Scan for the cell matching the given text and deliver its (X, Y) coordinate at center. 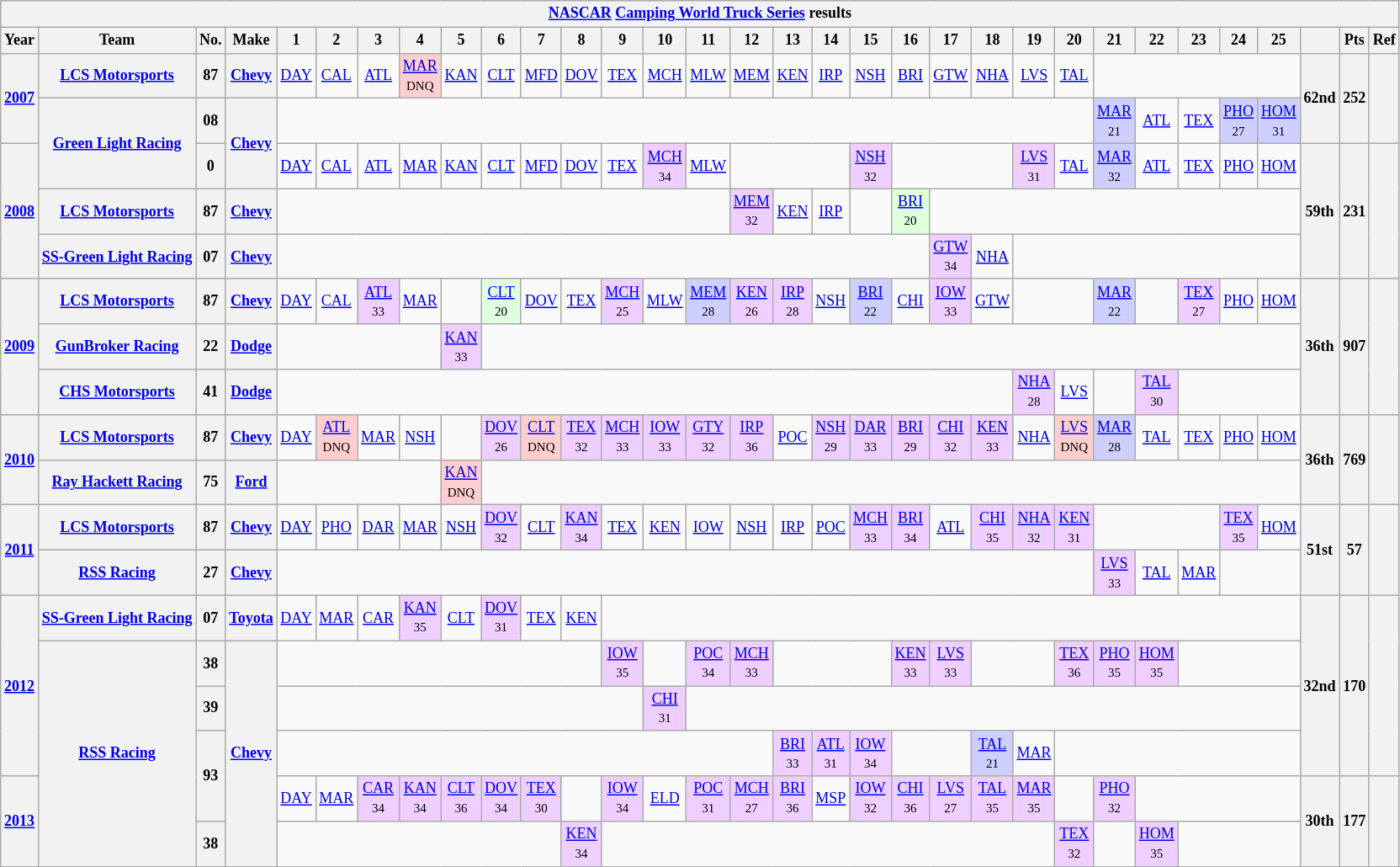
16 (910, 40)
39 (210, 708)
No. (210, 40)
BRI34 (910, 528)
CHI35 (993, 528)
NHA32 (1034, 528)
TEX36 (1074, 663)
TAL21 (993, 753)
Pts (1355, 40)
IRP36 (751, 437)
18 (993, 40)
BRI (910, 76)
MCH27 (751, 799)
LVS31 (1034, 166)
5 (461, 40)
9 (623, 40)
NSH29 (831, 437)
POC31 (708, 799)
11 (708, 40)
ATLDNQ (337, 437)
KEN34 (581, 844)
NHA28 (1034, 392)
MAR28 (1115, 437)
Team (116, 40)
14 (831, 40)
IRP28 (793, 301)
PHO27 (1238, 121)
59th (1319, 210)
POC34 (708, 663)
2013 (20, 822)
2 (337, 40)
19 (1034, 40)
CHI31 (665, 708)
30th (1319, 822)
CAR (379, 618)
32nd (1319, 685)
PHO35 (1115, 663)
252 (1355, 98)
10 (665, 40)
TAL35 (993, 799)
DOV34 (501, 799)
IOW32 (871, 799)
Make (251, 40)
NSH32 (871, 166)
BRI36 (793, 799)
MEM28 (708, 301)
GTY32 (708, 437)
2010 (20, 460)
177 (1355, 822)
3 (379, 40)
12 (751, 40)
1 (296, 40)
Ray Hackett Racing (116, 482)
CHS Motorsports (116, 392)
TEX30 (541, 799)
15 (871, 40)
170 (1355, 685)
IOW (708, 528)
CHI36 (910, 799)
BRI22 (871, 301)
ELD (665, 799)
CLTDNQ (541, 437)
Year (20, 40)
MCH34 (665, 166)
17 (951, 40)
HOM31 (1279, 121)
75 (210, 482)
21 (1115, 40)
MAR21 (1115, 121)
ATL31 (831, 753)
BRI29 (910, 437)
KEN26 (751, 301)
57 (1355, 551)
2008 (20, 210)
20 (1074, 40)
2011 (20, 551)
LVSDNQ (1074, 437)
MAR32 (1115, 166)
KAN35 (420, 618)
DOV26 (501, 437)
DOV31 (501, 618)
DAR33 (871, 437)
Toyota (251, 618)
MEM32 (751, 211)
2012 (20, 685)
231 (1355, 210)
MCH (665, 76)
PHO32 (1115, 799)
7 (541, 40)
CHI (910, 301)
51st (1319, 551)
KEN31 (1074, 528)
CAR34 (379, 799)
MARDNQ (420, 76)
13 (793, 40)
CHI32 (951, 437)
0 (210, 166)
GTW34 (951, 257)
DAR (379, 528)
GunBroker Racing (116, 347)
23 (1199, 40)
BRI20 (910, 211)
IOW35 (623, 663)
25 (1279, 40)
27 (210, 572)
Ford (251, 482)
08 (210, 121)
LVS27 (951, 799)
62nd (1319, 98)
MAR35 (1034, 799)
2007 (20, 98)
Green Light Racing (116, 143)
6 (501, 40)
MAR22 (1115, 301)
TEX27 (1199, 301)
41 (210, 392)
MEM (751, 76)
KANDNQ (461, 482)
8 (581, 40)
Ref (1384, 40)
NASCAR Camping World Truck Series results (700, 13)
DOV32 (501, 528)
2009 (20, 347)
MSP (831, 799)
TAL30 (1156, 392)
ATL33 (379, 301)
BRI33 (793, 753)
24 (1238, 40)
KAN33 (461, 347)
TEX35 (1238, 528)
907 (1355, 347)
CLT36 (461, 799)
MCH25 (623, 301)
CLT20 (501, 301)
769 (1355, 460)
4 (420, 40)
93 (210, 776)
